Scan for the cell matching the given text and deliver its (x, y) coordinate at center. 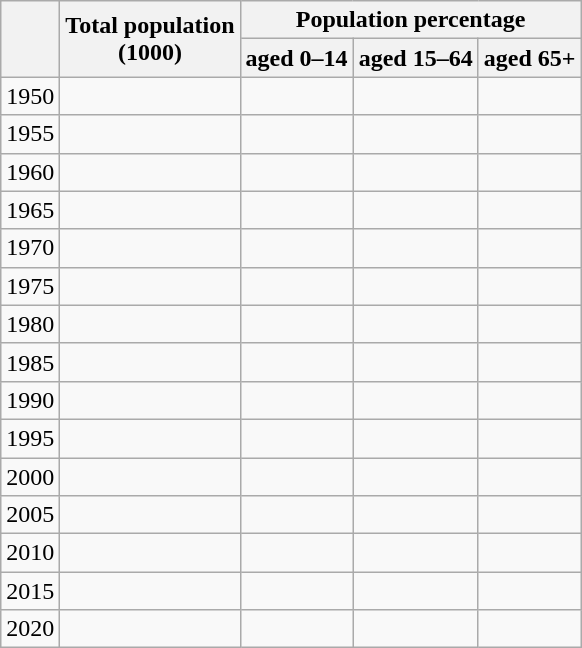
2005 (30, 515)
1950 (30, 96)
aged 65+ (530, 58)
2010 (30, 553)
1955 (30, 134)
2015 (30, 591)
aged 0–14 (296, 58)
1970 (30, 248)
1995 (30, 438)
1985 (30, 362)
2000 (30, 477)
aged 15–64 (416, 58)
1975 (30, 286)
Population percentage (410, 20)
1965 (30, 210)
1960 (30, 172)
1980 (30, 324)
1990 (30, 400)
Total population(1000) (150, 39)
2020 (30, 629)
